From the cell containing the given text, extract its center point as [X, Y] coordinate. 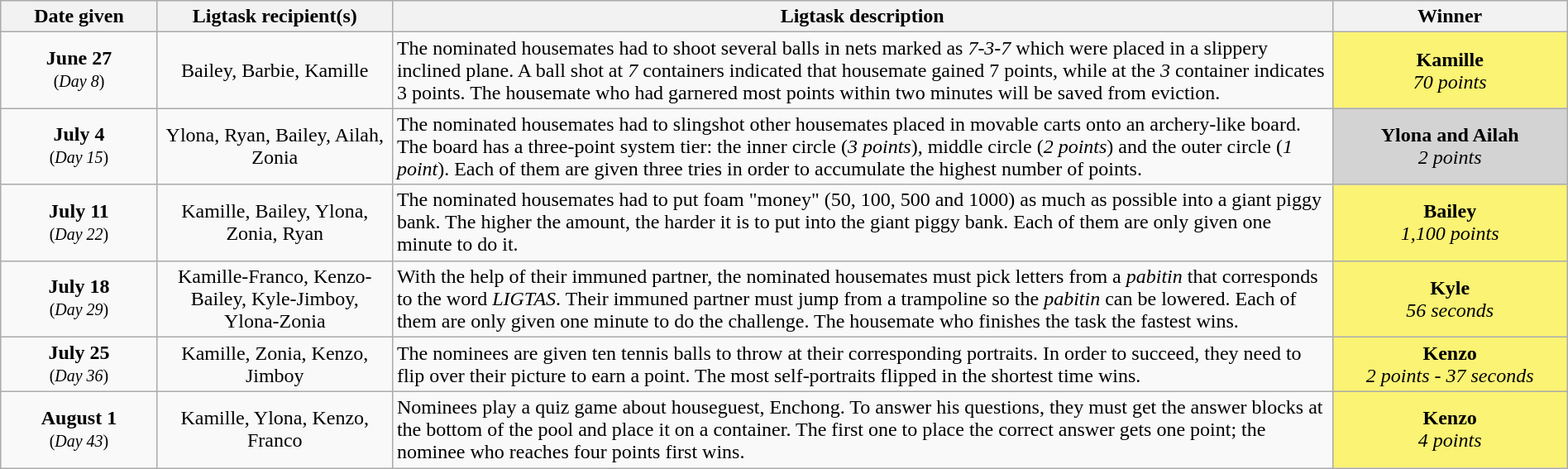
July 25(Day 36) [79, 364]
Kenzo2 points - 37 seconds [1450, 364]
Kamille, Bailey, Ylona, Zonia, Ryan [275, 223]
Kamille70 points [1450, 70]
Ylona and Ailah2 points [1450, 146]
Ylona, Ryan, Bailey, Ailah, Zonia [275, 146]
Date given [79, 17]
Ligtask description [862, 17]
Winner [1450, 17]
Bailey1,100 points [1450, 223]
Kamille, Zonia, Kenzo, Jimboy [275, 364]
Bailey, Barbie, Kamille [275, 70]
Kamille, Ylona, Kenzo, Franco [275, 430]
Ligtask recipient(s) [275, 17]
Kamille-Franco, Kenzo-Bailey, Kyle-Jimboy, Ylona-Zonia [275, 299]
June 27(Day 8) [79, 70]
Kyle56 seconds [1450, 299]
Kenzo4 points [1450, 430]
July 4(Day 15) [79, 146]
July 11(Day 22) [79, 223]
July 18(Day 29) [79, 299]
August 1(Day 43) [79, 430]
